Locate the cell with the specified text and output its [X, Y] center coordinate. 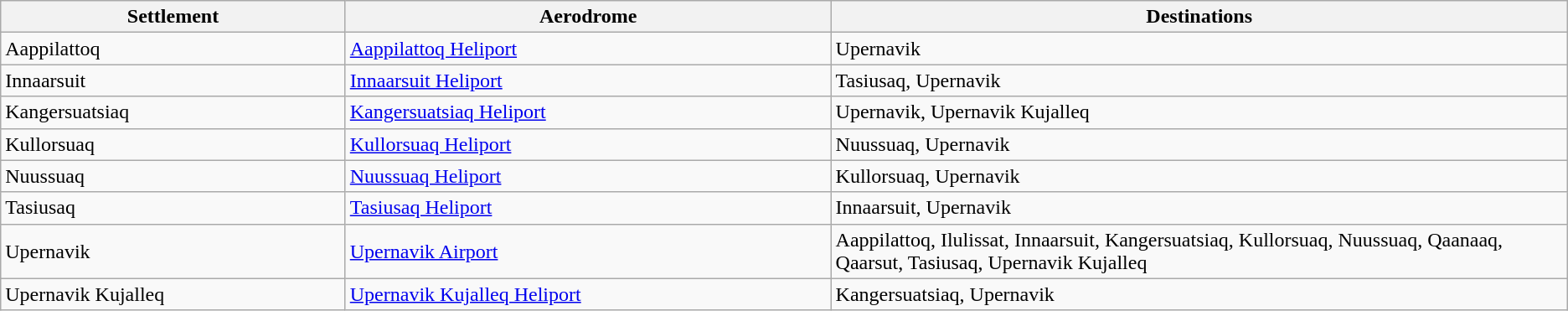
Innaarsuit Heliport [588, 80]
Upernavik Kujalleq [173, 294]
Kullorsuaq [173, 144]
Aappilattoq, Ilulissat, Innaarsuit, Kangersuatsiaq, Kullorsuaq, Nuussuaq, Qaanaaq, Qaarsut, Tasiusaq, Upernavik Kujalleq [1199, 251]
Tasiusaq Heliport [588, 208]
Nuussuaq Heliport [588, 176]
Nuussuaq [173, 176]
Aappilattoq [173, 49]
Innaarsuit [173, 80]
Tasiusaq, Upernavik [1199, 80]
Upernavik Airport [588, 251]
Kullorsuaq Heliport [588, 144]
Aappilattoq Heliport [588, 49]
Destinations [1199, 17]
Kullorsuaq, Upernavik [1199, 176]
Kangersuatsiaq Heliport [588, 112]
Tasiusaq [173, 208]
Settlement [173, 17]
Kangersuatsiaq [173, 112]
Aerodrome [588, 17]
Innaarsuit, Upernavik [1199, 208]
Nuussuaq, Upernavik [1199, 144]
Upernavik Kujalleq Heliport [588, 294]
Upernavik, Upernavik Kujalleq [1199, 112]
Kangersuatsiaq, Upernavik [1199, 294]
